Extract the (X, Y) coordinate from the center of the cell holding the provided text.  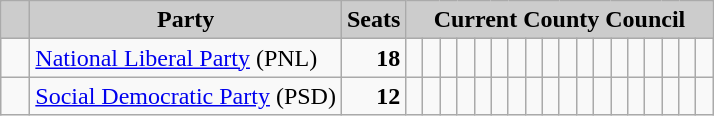
National Liberal Party (PNL) (186, 58)
Seats (373, 20)
Current County Council (560, 20)
Social Democratic Party (PSD) (186, 96)
18 (373, 58)
Party (186, 20)
12 (373, 96)
